Scan for the cell matching the given text and deliver its (X, Y) coordinate at center. 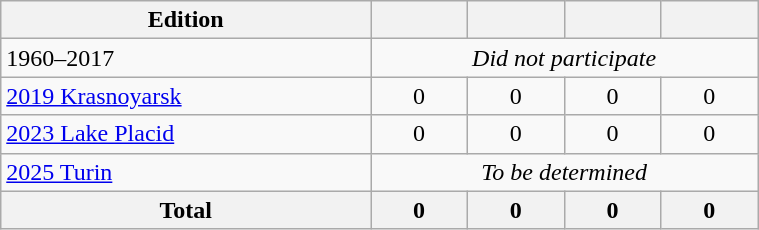
Did not participate (564, 58)
2019 Krasnoyarsk (186, 96)
1960–2017 (186, 58)
Edition (186, 20)
Total (186, 210)
To be determined (564, 172)
2025 Turin (186, 172)
2023 Lake Placid (186, 134)
